Output the [x, y] coordinate of the center of the cell containing the given text.  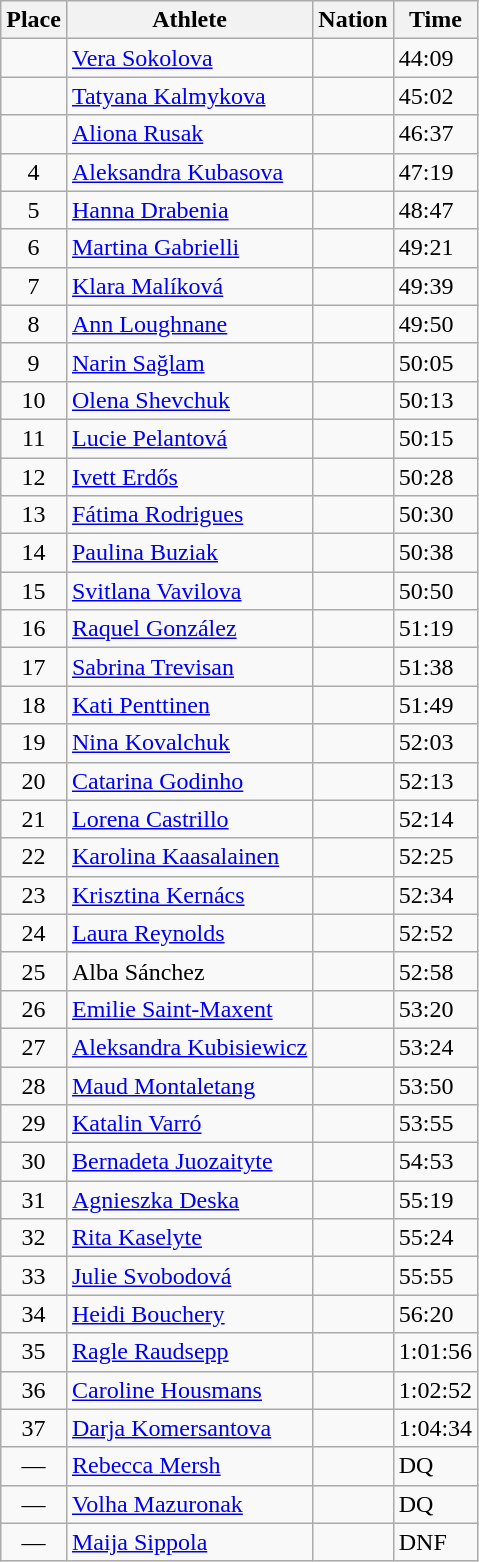
Ann Loughnane [189, 324]
Athlete [189, 20]
Nina Kovalchuk [189, 743]
21 [34, 819]
51:19 [435, 629]
Time [435, 20]
28 [34, 1085]
45:02 [435, 96]
33 [34, 1276]
18 [34, 705]
30 [34, 1162]
49:21 [435, 248]
22 [34, 857]
Fátima Rodrigues [189, 515]
15 [34, 591]
53:24 [435, 1047]
Catarina Godinho [189, 781]
53:55 [435, 1124]
Bernadeta Juozaityte [189, 1162]
35 [34, 1352]
Caroline Housmans [189, 1390]
Rita Kaselyte [189, 1238]
Aleksandra Kubisiewicz [189, 1047]
Krisztina Kernács [189, 895]
55:24 [435, 1238]
7 [34, 286]
19 [34, 743]
Emilie Saint-Maxent [189, 1009]
Ragle Raudsepp [189, 1352]
10 [34, 400]
46:37 [435, 134]
50:38 [435, 553]
36 [34, 1390]
Karolina Kaasalainen [189, 857]
Place [34, 20]
Julie Svobodová [189, 1276]
50:50 [435, 591]
Laura Reynolds [189, 933]
52:03 [435, 743]
31 [34, 1200]
50:30 [435, 515]
51:49 [435, 705]
Rebecca Mersh [189, 1466]
44:09 [435, 58]
12 [34, 477]
Ivett Erdős [189, 477]
Volha Mazuronak [189, 1504]
52:14 [435, 819]
24 [34, 933]
53:50 [435, 1085]
54:53 [435, 1162]
25 [34, 971]
29 [34, 1124]
56:20 [435, 1314]
32 [34, 1238]
Heidi Bouchery [189, 1314]
13 [34, 515]
Maud Montaletang [189, 1085]
Kati Penttinen [189, 705]
51:38 [435, 667]
23 [34, 895]
52:34 [435, 895]
Darja Komersantova [189, 1428]
Narin Sağlam [189, 362]
52:58 [435, 971]
Raquel González [189, 629]
27 [34, 1047]
4 [34, 172]
52:13 [435, 781]
55:19 [435, 1200]
1:01:56 [435, 1352]
20 [34, 781]
Tatyana Kalmykova [189, 96]
16 [34, 629]
34 [34, 1314]
Vera Sokolova [189, 58]
Aliona Rusak [189, 134]
50:13 [435, 400]
DNF [435, 1542]
14 [34, 553]
Paulina Buziak [189, 553]
37 [34, 1428]
Hanna Drabenia [189, 210]
Aleksandra Kubasova [189, 172]
6 [34, 248]
Lorena Castrillo [189, 819]
50:05 [435, 362]
Maija Sippola [189, 1542]
Agnieszka Deska [189, 1200]
Klara Malíková [189, 286]
Olena Shevchuk [189, 400]
47:19 [435, 172]
48:47 [435, 210]
52:25 [435, 857]
Katalin Varró [189, 1124]
1:02:52 [435, 1390]
11 [34, 438]
53:20 [435, 1009]
26 [34, 1009]
8 [34, 324]
Svitlana Vavilova [189, 591]
Alba Sánchez [189, 971]
Martina Gabrielli [189, 248]
50:28 [435, 477]
49:50 [435, 324]
55:55 [435, 1276]
Nation [353, 20]
9 [34, 362]
52:52 [435, 933]
17 [34, 667]
Sabrina Trevisan [189, 667]
50:15 [435, 438]
Lucie Pelantová [189, 438]
5 [34, 210]
1:04:34 [435, 1428]
49:39 [435, 286]
